From the cell containing the given text, extract its center point as (x, y) coordinate. 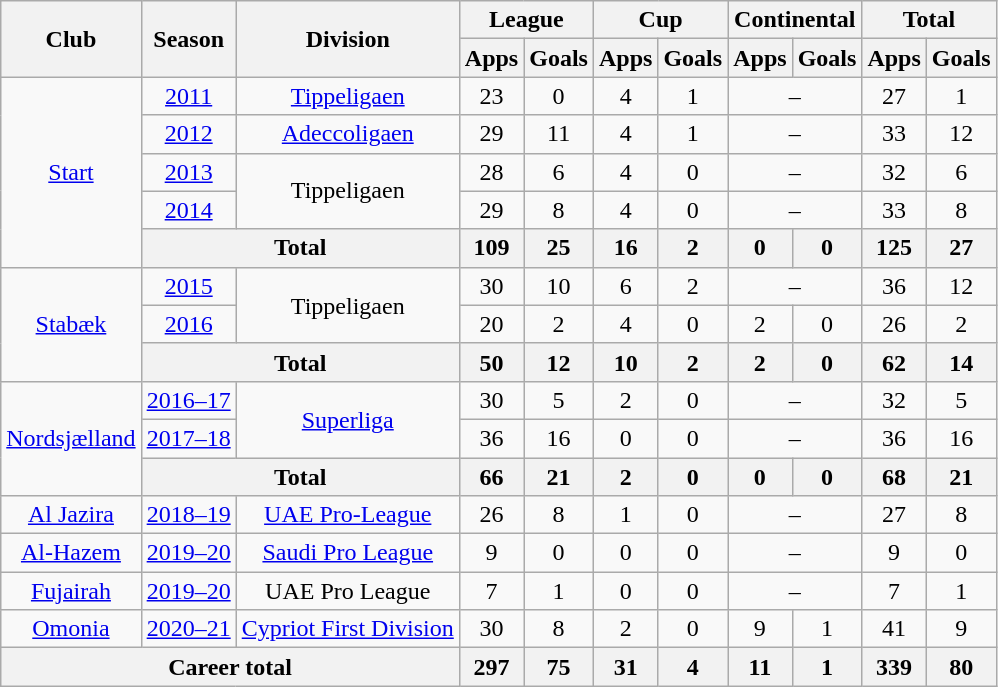
2017–18 (188, 438)
14 (961, 362)
Adeccoligaen (348, 134)
20 (491, 324)
2016 (188, 324)
Continental (795, 20)
28 (491, 172)
Division (348, 39)
Omonia (71, 629)
339 (894, 667)
50 (491, 362)
109 (491, 248)
2014 (188, 210)
125 (894, 248)
League (526, 20)
2018–19 (188, 515)
68 (894, 477)
Al-Hazem (71, 553)
297 (491, 667)
Cup (660, 20)
2013 (188, 172)
UAE Pro-League (348, 515)
Career total (230, 667)
2011 (188, 96)
25 (559, 248)
66 (491, 477)
2015 (188, 286)
Nordsjælland (71, 438)
Season (188, 39)
2016–17 (188, 400)
75 (559, 667)
31 (625, 667)
Stabæk (71, 324)
23 (491, 96)
2020–21 (188, 629)
41 (894, 629)
62 (894, 362)
80 (961, 667)
Cypriot First Division (348, 629)
Fujairah (71, 591)
Club (71, 39)
Saudi Pro League (348, 553)
Al Jazira (71, 515)
Start (71, 172)
UAE Pro League (348, 591)
2012 (188, 134)
Superliga (348, 419)
